Return the [X, Y] coordinate for the center point of the cell that contains the specified text.  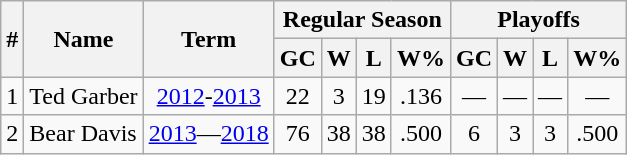
Ted Garber [84, 96]
Playoffs [538, 20]
Regular Season [362, 20]
.136 [420, 96]
6 [474, 134]
2013—2018 [208, 134]
Name [84, 39]
22 [298, 96]
2012-2013 [208, 96]
1 [12, 96]
2 [12, 134]
# [12, 39]
Bear Davis [84, 134]
19 [374, 96]
Term [208, 39]
76 [298, 134]
